Find where the given text appears and provide that cell's center as [X, Y] coordinate. 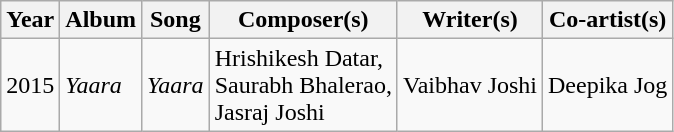
Year [30, 20]
Vaibhav Joshi [470, 85]
Hrishikesh Datar, Saurabh Bhalerao, Jasraj Joshi [303, 85]
Album [101, 20]
Song [176, 20]
Co-artist(s) [608, 20]
2015 [30, 85]
Composer(s) [303, 20]
Writer(s) [470, 20]
Deepika Jog [608, 85]
